Find where the given text appears and provide that cell's center as [X, Y] coordinate. 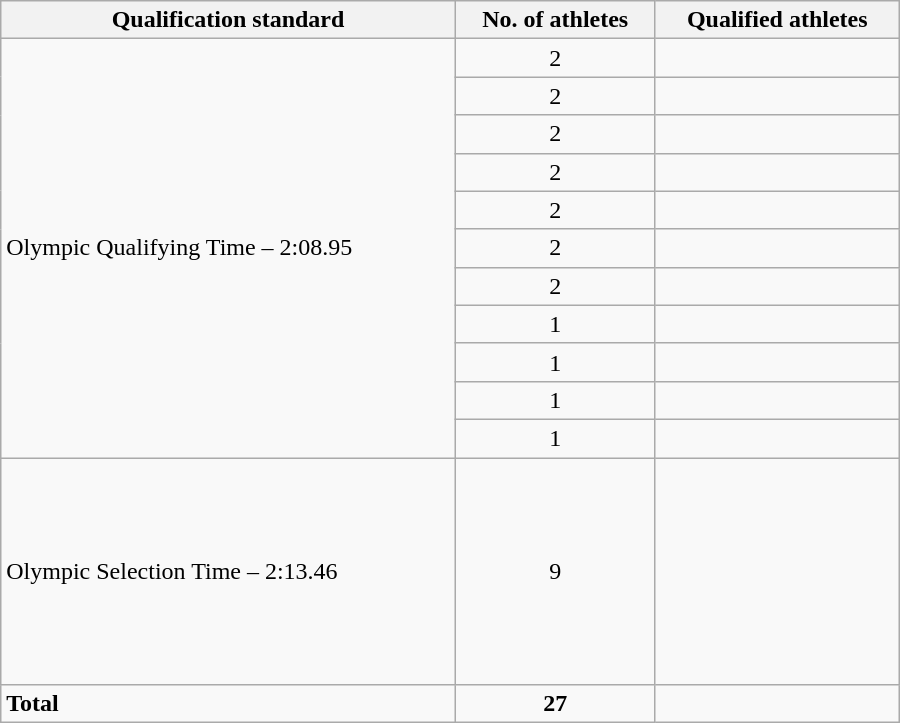
No. of athletes [555, 20]
Total [228, 704]
Qualified athletes [777, 20]
Qualification standard [228, 20]
Olympic Qualifying Time – 2:08.95 [228, 248]
9 [555, 572]
27 [555, 704]
Olympic Selection Time – 2:13.46 [228, 572]
